Return (x, y) of the center of cell containing provided text 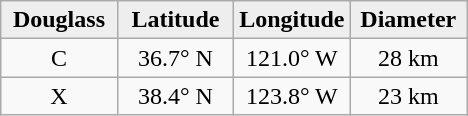
121.0° W (292, 58)
Longitude (292, 20)
X (59, 96)
Diameter (408, 20)
28 km (408, 58)
Douglass (59, 20)
Latitude (175, 20)
23 km (408, 96)
36.7° N (175, 58)
C (59, 58)
123.8° W (292, 96)
38.4° N (175, 96)
